Search for the cell housing the specified text and yield its [X, Y] center coordinate. 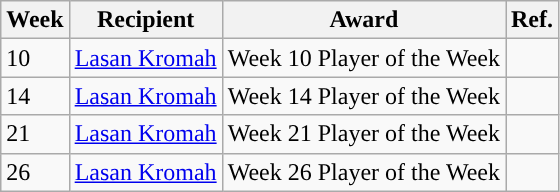
Week 10 Player of the Week [364, 58]
Recipient [146, 20]
10 [35, 58]
Week [35, 20]
14 [35, 96]
Week 14 Player of the Week [364, 96]
Week 26 Player of the Week [364, 172]
Award [364, 20]
26 [35, 172]
Week 21 Player of the Week [364, 134]
Ref. [532, 20]
21 [35, 134]
